Return (x, y) of the center of cell containing provided text 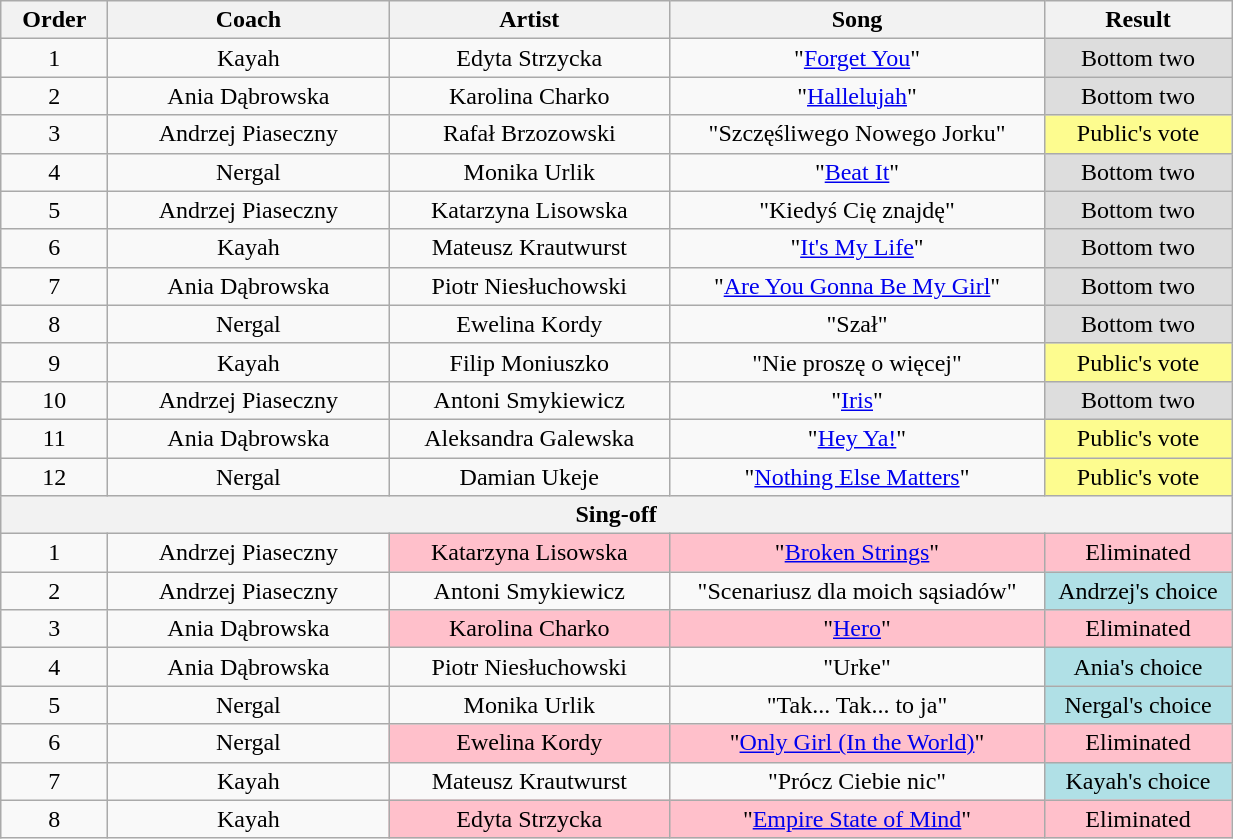
"It's My Life" (858, 248)
Sing-off (616, 515)
Song (858, 20)
Artist (530, 20)
"Broken Strings" (858, 553)
Order (54, 20)
"Hero" (858, 629)
Damian Ukeje (530, 477)
12 (54, 477)
11 (54, 438)
"Beat It" (858, 172)
"Nie proszę o więcej" (858, 362)
"Urke" (858, 667)
Kayah's choice (1138, 781)
"Only Girl (In the World)" (858, 743)
10 (54, 400)
Andrzej's choice (1138, 591)
Nergal's choice (1138, 705)
"Nothing Else Matters" (858, 477)
"Iris" (858, 400)
"Are You Gonna Be My Girl" (858, 286)
Filip Moniuszko (530, 362)
"Prócz Ciebie nic" (858, 781)
Rafał Brzozowski (530, 134)
Result (1138, 20)
"Empire State of Mind" (858, 819)
"Hey Ya!" (858, 438)
"Hallelujah" (858, 96)
Ania's choice (1138, 667)
"Szczęśliwego Nowego Jorku" (858, 134)
"Tak... Tak... to ja" (858, 705)
Aleksandra Galewska (530, 438)
"Scenariusz dla moich sąsiadów" (858, 591)
"Kiedyś Cię znajdę" (858, 210)
"Szał" (858, 324)
Coach (248, 20)
"Forget You" (858, 58)
9 (54, 362)
